Locate the cell with the specified text and output its (x, y) center coordinate. 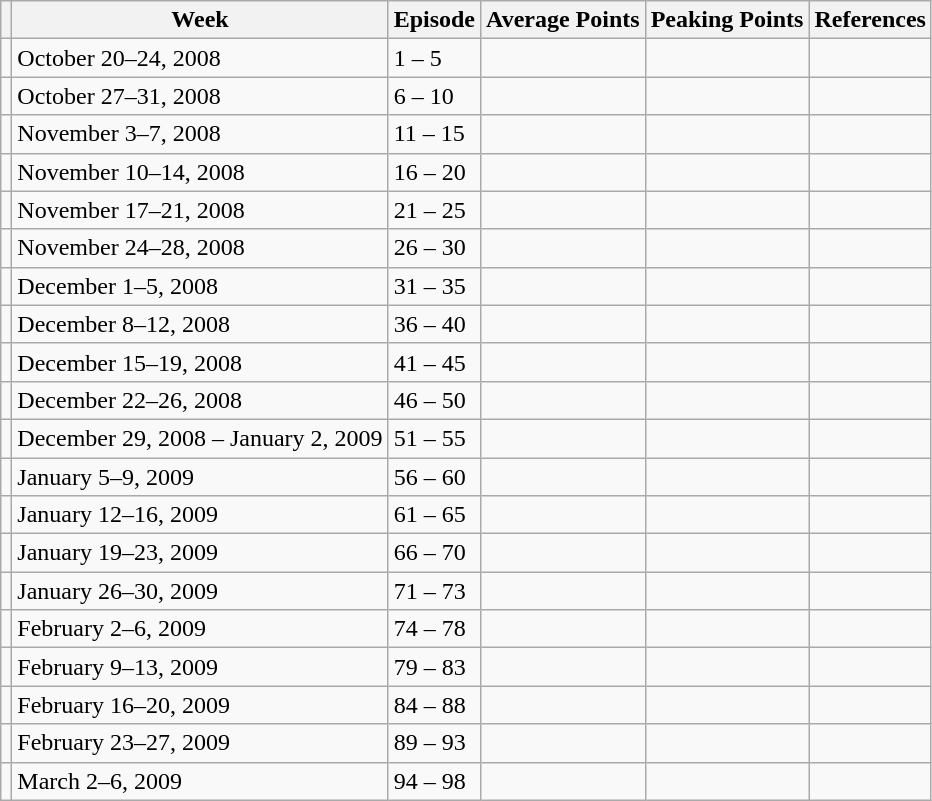
December 29, 2008 – January 2, 2009 (200, 438)
61 – 65 (434, 515)
January 26–30, 2009 (200, 591)
84 – 88 (434, 705)
66 – 70 (434, 553)
79 – 83 (434, 667)
51 – 55 (434, 438)
February 23–27, 2009 (200, 743)
Peaking Points (727, 20)
6 – 10 (434, 96)
January 5–9, 2009 (200, 477)
94 – 98 (434, 781)
74 – 78 (434, 629)
41 – 45 (434, 362)
October 27–31, 2008 (200, 96)
46 – 50 (434, 400)
February 2–6, 2009 (200, 629)
Average Points (564, 20)
References (870, 20)
Week (200, 20)
31 – 35 (434, 286)
November 17–21, 2008 (200, 210)
December 22–26, 2008 (200, 400)
36 – 40 (434, 324)
11 – 15 (434, 134)
Episode (434, 20)
1 – 5 (434, 58)
71 – 73 (434, 591)
February 16–20, 2009 (200, 705)
November 10–14, 2008 (200, 172)
January 12–16, 2009 (200, 515)
21 – 25 (434, 210)
January 19–23, 2009 (200, 553)
March 2–6, 2009 (200, 781)
December 1–5, 2008 (200, 286)
26 – 30 (434, 248)
December 15–19, 2008 (200, 362)
December 8–12, 2008 (200, 324)
89 – 93 (434, 743)
16 – 20 (434, 172)
56 – 60 (434, 477)
November 3–7, 2008 (200, 134)
February 9–13, 2009 (200, 667)
October 20–24, 2008 (200, 58)
November 24–28, 2008 (200, 248)
